For the text-containing cell, return its midpoint in [X, Y] coordinate format. 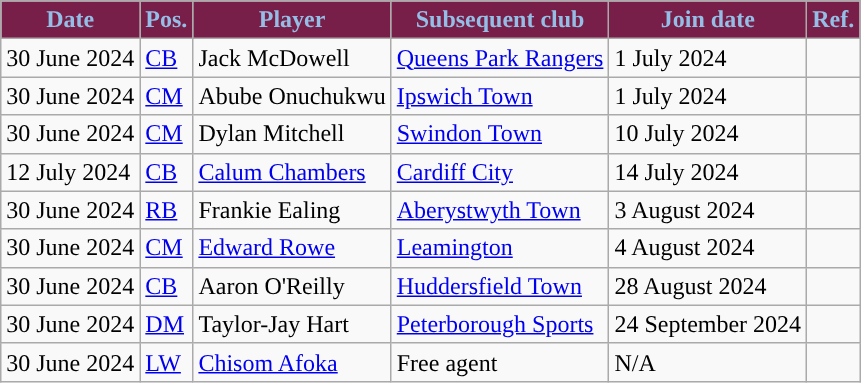
Huddersfield Town [500, 286]
DM [166, 324]
3 August 2024 [708, 210]
Abube Onuchukwu [292, 96]
24 September 2024 [708, 324]
Dylan Mitchell [292, 134]
Calum Chambers [292, 172]
Cardiff City [500, 172]
Peterborough Sports [500, 324]
Aaron O'Reilly [292, 286]
Edward Rowe [292, 248]
10 July 2024 [708, 134]
Frankie Ealing [292, 210]
28 August 2024 [708, 286]
4 August 2024 [708, 248]
Jack McDowell [292, 58]
Taylor-Jay Hart [292, 324]
14 July 2024 [708, 172]
12 July 2024 [70, 172]
RB [166, 210]
Chisom Afoka [292, 362]
Free agent [500, 362]
Ipswich Town [500, 96]
Join date [708, 20]
Subsequent club [500, 20]
Date [70, 20]
Player [292, 20]
Leamington [500, 248]
Swindon Town [500, 134]
Ref. [834, 20]
Aberystwyth Town [500, 210]
Queens Park Rangers [500, 58]
LW [166, 362]
Pos. [166, 20]
N/A [708, 362]
